Capture the cell that displays the provided text and extract its [X, Y] central coordinate. 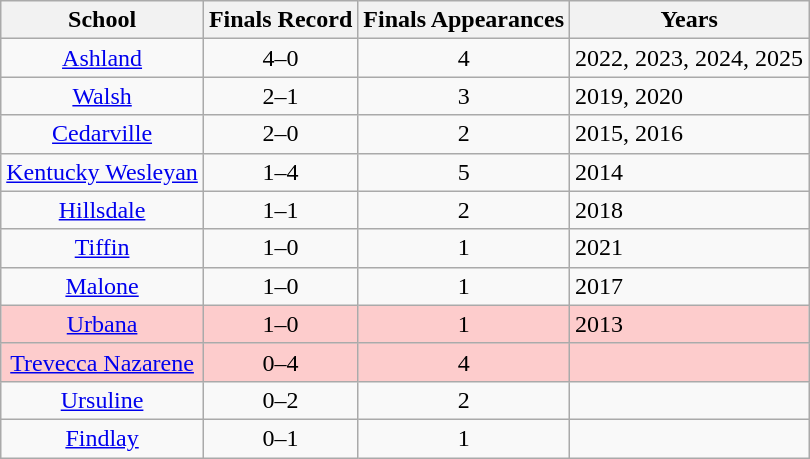
Tiffin [102, 248]
Years [690, 20]
1–1 [280, 210]
1–4 [280, 172]
Finals Record [280, 20]
School [102, 20]
2015, 2016 [690, 134]
2018 [690, 210]
Walsh [102, 96]
2019, 2020 [690, 96]
4–0 [280, 58]
Urbana [102, 324]
0–2 [280, 400]
2017 [690, 286]
2022, 2023, 2024, 2025 [690, 58]
Malone [102, 286]
3 [464, 96]
2–0 [280, 134]
2013 [690, 324]
0–4 [280, 362]
Hillsdale [102, 210]
2021 [690, 248]
Cedarville [102, 134]
Ashland [102, 58]
0–1 [280, 438]
2–1 [280, 96]
2014 [690, 172]
Finals Appearances [464, 20]
5 [464, 172]
Kentucky Wesleyan [102, 172]
Findlay [102, 438]
Trevecca Nazarene [102, 362]
Ursuline [102, 400]
